Return the (X, Y) coordinate for the center point of the cell that contains the specified text.  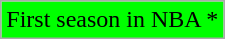
First season in NBA * (112, 20)
